For the text-containing cell, return its midpoint in [X, Y] coordinate format. 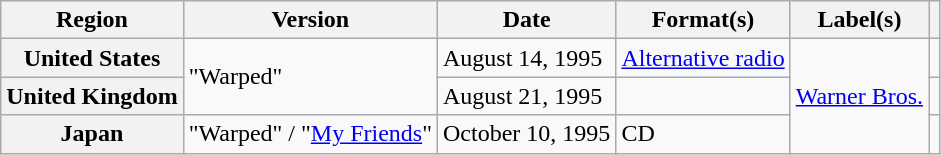
United States [92, 58]
October 10, 1995 [526, 134]
Region [92, 20]
CD [703, 134]
"Warped" / "My Friends" [310, 134]
August 21, 1995 [526, 96]
August 14, 1995 [526, 58]
United Kingdom [92, 96]
Warner Bros. [859, 96]
Label(s) [859, 20]
Format(s) [703, 20]
Japan [92, 134]
Date [526, 20]
Alternative radio [703, 58]
Version [310, 20]
"Warped" [310, 77]
